Capture the cell that displays the provided text and extract its (x, y) central coordinate. 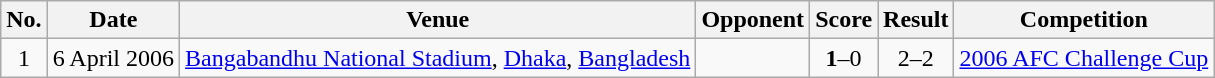
No. (24, 20)
Score (844, 20)
2006 AFC Challenge Cup (1084, 58)
Result (916, 20)
1–0 (844, 58)
1 (24, 58)
Competition (1084, 20)
6 April 2006 (113, 58)
2–2 (916, 58)
Bangabandhu National Stadium, Dhaka, Bangladesh (438, 58)
Opponent (753, 20)
Date (113, 20)
Venue (438, 20)
